Capture the cell that displays the provided text and extract its (x, y) central coordinate. 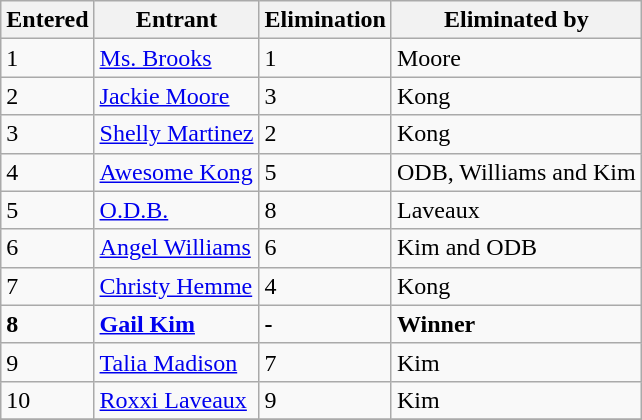
Christy Hemme (176, 286)
ODB, Williams and Kim (516, 172)
Eliminated by (516, 20)
Angel Williams (176, 248)
Shelly Martinez (176, 134)
- (325, 324)
Kim and ODB (516, 248)
10 (48, 400)
Roxxi Laveaux (176, 400)
Awesome Kong (176, 172)
Laveaux (516, 210)
Entrant (176, 20)
Talia Madison (176, 362)
Winner (516, 324)
O.D.B. (176, 210)
Entered (48, 20)
Jackie Moore (176, 96)
Moore (516, 58)
Ms. Brooks (176, 58)
Elimination (325, 20)
Gail Kim (176, 324)
